Scan for the cell matching the given text and deliver its [X, Y] coordinate at center. 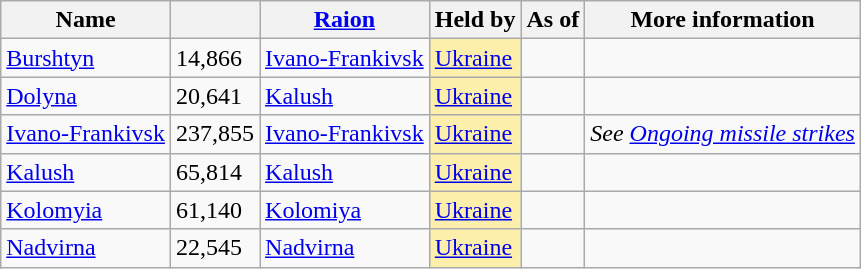
237,855 [214, 134]
Raion [345, 20]
22,545 [214, 248]
Name [86, 20]
Kolomiya [345, 210]
61,140 [214, 210]
65,814 [214, 172]
14,866 [214, 58]
Held by [475, 20]
More information [723, 20]
Burshtyn [86, 58]
See Ongoing missile strikes [723, 134]
As of [553, 20]
20,641 [214, 96]
Kolomyia [86, 210]
Dolyna [86, 96]
